Extract the (X, Y) coordinate from the center of the cell holding the provided text.  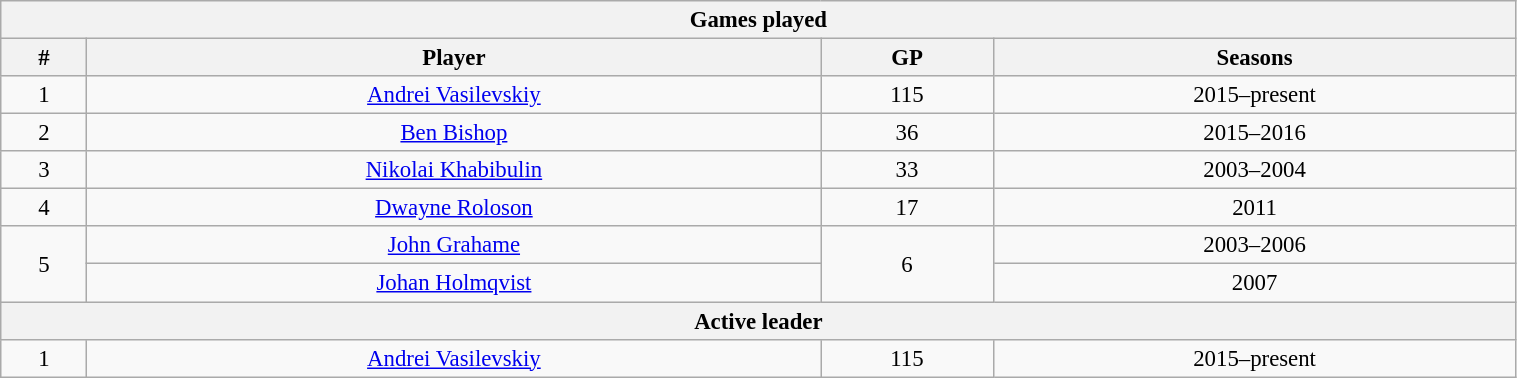
John Grahame (454, 245)
4 (44, 208)
Active leader (758, 321)
Games played (758, 20)
2011 (1254, 208)
Nikolai Khabibulin (454, 170)
2 (44, 133)
2015–2016 (1254, 133)
2003–2004 (1254, 170)
# (44, 58)
3 (44, 170)
Johan Holmqvist (454, 283)
GP (907, 58)
Dwayne Roloson (454, 208)
2007 (1254, 283)
33 (907, 170)
36 (907, 133)
6 (907, 264)
2003–2006 (1254, 245)
17 (907, 208)
Seasons (1254, 58)
Player (454, 58)
Ben Bishop (454, 133)
5 (44, 264)
